Return the [X, Y] coordinate for the center point of the cell that contains the specified text.  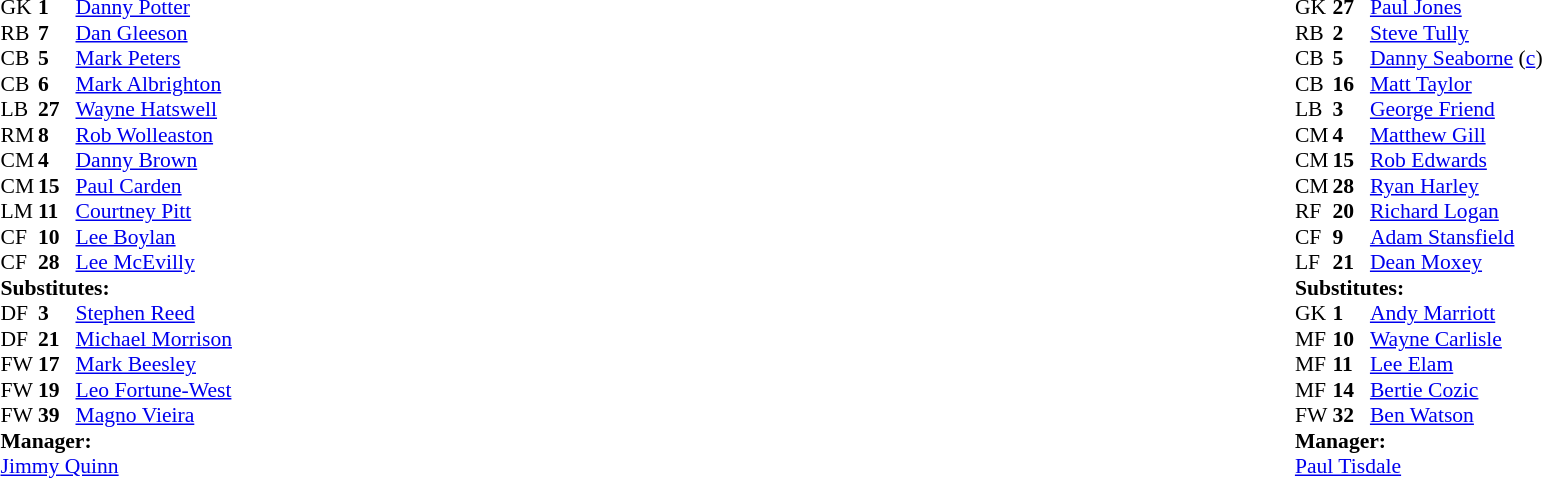
2 [1351, 33]
39 [57, 415]
9 [1351, 237]
20 [1351, 211]
Mark Albrighton [154, 84]
Substitutes: [116, 288]
RM [19, 135]
Mark Beesley [154, 365]
27 [57, 109]
LM [19, 211]
Dan Gleeson [154, 33]
Magno Vieira [154, 415]
1 [1351, 313]
Manager: [116, 441]
Lee Boylan [154, 237]
19 [57, 390]
Michael Morrison [154, 339]
17 [57, 365]
LF [1314, 263]
Lee McEvilly [154, 263]
Paul Carden [154, 186]
Courtney Pitt [154, 211]
32 [1351, 415]
Leo Fortune-West [154, 390]
8 [57, 135]
7 [57, 33]
Rob Wolleaston [154, 135]
Wayne Hatswell [154, 109]
14 [1351, 390]
Danny Brown [154, 161]
6 [57, 84]
Mark Peters [154, 59]
GK [1314, 313]
16 [1351, 84]
RF [1314, 211]
Stephen Reed [154, 313]
